Provide the [x, y] coordinate of the cell's center where the given text is located.  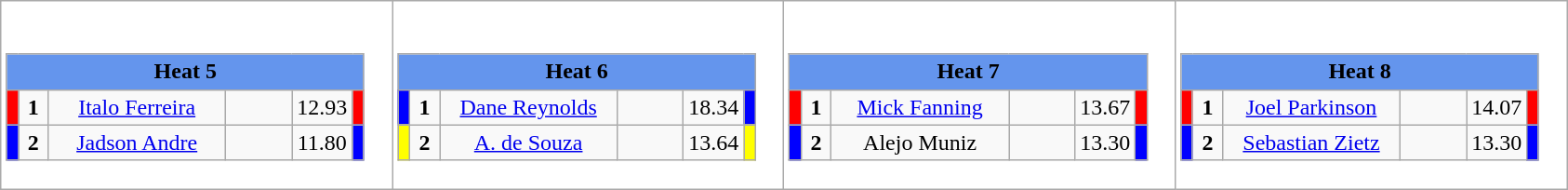
13.67 [1105, 107]
18.34 [714, 107]
Joel Parkinson [1311, 107]
13.64 [714, 142]
Jadson Andre [138, 142]
14.07 [1497, 107]
Heat 8 1 Joel Parkinson 14.07 2 Sebastian Zietz 13.30 [1371, 95]
12.93 [322, 107]
Heat 5 [185, 72]
Heat 7 1 Mick Fanning 13.67 2 Alejo Muniz 13.30 [980, 95]
Dane Reynolds [528, 107]
Heat 5 1 Italo Ferreira 12.93 2 Jadson Andre 11.80 [197, 95]
Mick Fanning [921, 107]
Heat 6 [577, 72]
A. de Souza [528, 142]
Alejo Muniz [921, 142]
11.80 [322, 142]
Italo Ferreira [138, 107]
Heat 7 [968, 72]
Heat 8 [1360, 72]
Sebastian Zietz [1311, 142]
Heat 6 1 Dane Reynolds 18.34 2 A. de Souza 13.64 [588, 95]
